Find where the given text appears and provide that cell's center as (X, Y) coordinate. 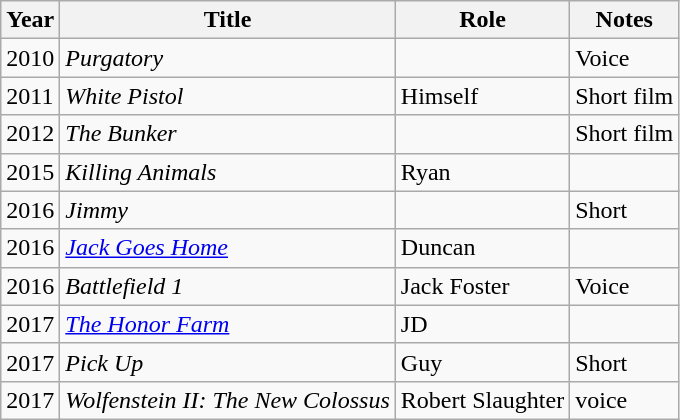
Killing Animals (228, 172)
2015 (30, 172)
The Honor Farm (228, 324)
White Pistol (228, 96)
2012 (30, 134)
Himself (482, 96)
Purgatory (228, 58)
Jack Foster (482, 286)
JD (482, 324)
2011 (30, 96)
Guy (482, 362)
Ryan (482, 172)
The Bunker (228, 134)
Wolfenstein II: The New Colossus (228, 400)
Year (30, 20)
Title (228, 20)
Battlefield 1 (228, 286)
voice (624, 400)
Jimmy (228, 210)
Pick Up (228, 362)
Notes (624, 20)
Robert Slaughter (482, 400)
Role (482, 20)
Jack Goes Home (228, 248)
Duncan (482, 248)
2010 (30, 58)
